Extract the (x, y) coordinate from the center of the cell holding the provided text.  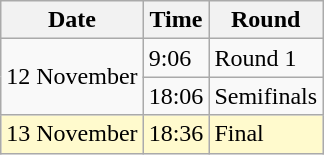
Round (266, 20)
9:06 (176, 58)
Time (176, 20)
18:36 (176, 134)
Semifinals (266, 96)
12 November (72, 77)
18:06 (176, 96)
Date (72, 20)
13 November (72, 134)
Round 1 (266, 58)
Final (266, 134)
